Return the (X, Y) coordinate for the center point of the cell that contains the specified text.  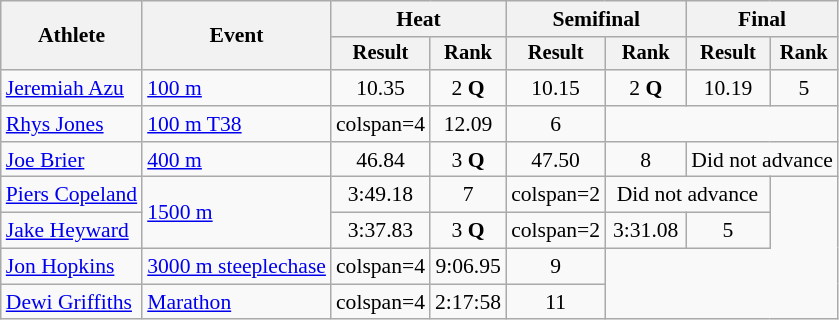
3000 m steeplechase (236, 267)
8 (646, 160)
Jon Hopkins (72, 267)
7 (468, 195)
Rhys Jones (72, 124)
46.84 (380, 160)
Final (762, 19)
Piers Copeland (72, 195)
10.35 (380, 88)
100 m T38 (236, 124)
10.19 (728, 88)
Dewi Griffiths (72, 302)
400 m (236, 160)
Joe Brier (72, 160)
12.09 (468, 124)
9 (556, 267)
Event (236, 36)
Jeremiah Azu (72, 88)
3:49.18 (380, 195)
3:37.83 (380, 231)
Semifinal (596, 19)
3:31.08 (646, 231)
9:06.95 (468, 267)
100 m (236, 88)
Jake Heyward (72, 231)
Heat (418, 19)
1500 m (236, 212)
2:17:58 (468, 302)
11 (556, 302)
Athlete (72, 36)
6 (556, 124)
47.50 (556, 160)
Marathon (236, 302)
10.15 (556, 88)
